Identify which cell holds the provided text, then report its (x, y) central coordinate. 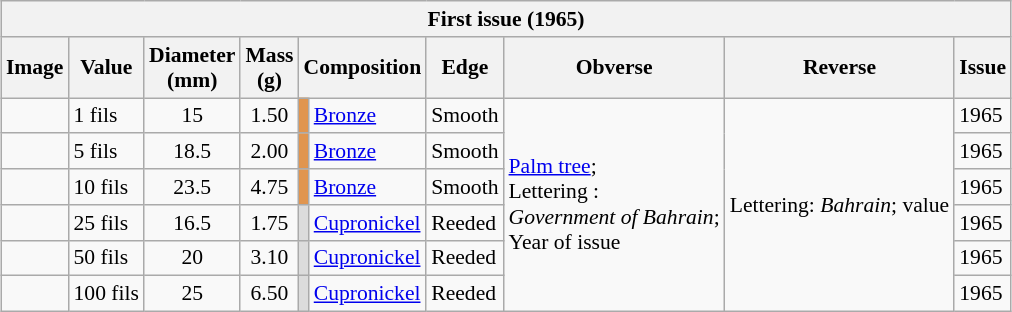
Image (35, 66)
5 fils (106, 151)
1.75 (269, 222)
23.5 (192, 187)
Issue (982, 66)
1.50 (269, 116)
16.5 (192, 222)
25 (192, 294)
Edge (464, 66)
First issue (1965) (506, 19)
Diameter(mm) (192, 66)
Obverse (614, 66)
3.10 (269, 258)
25 fils (106, 222)
Composition (363, 66)
6.50 (269, 294)
2.00 (269, 151)
4.75 (269, 187)
1 fils (106, 116)
Palm tree;Lettering :Government of Bahrain;Year of issue (614, 205)
18.5 (192, 151)
Mass(g) (269, 66)
20 (192, 258)
100 fils (106, 294)
10 fils (106, 187)
15 (192, 116)
Lettering: Bahrain; value (840, 205)
50 fils (106, 258)
Value (106, 66)
Reverse (840, 66)
